Detect which cell encompasses the target text, then output its (X, Y) center coordinate. 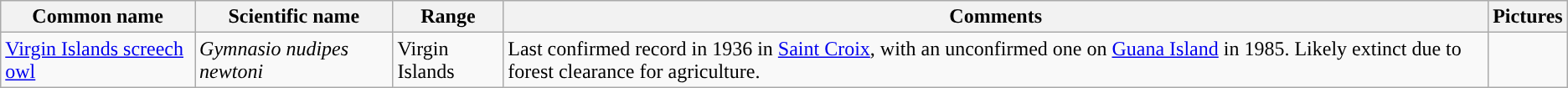
Range (448, 17)
Common name (98, 17)
Virgin Islands screech owl (98, 60)
Scientific name (295, 17)
Virgin Islands (448, 60)
Gymnasio nudipes newtoni (295, 60)
Pictures (1528, 17)
Comments (996, 17)
